Locate the cell with the specified text and output its [X, Y] center coordinate. 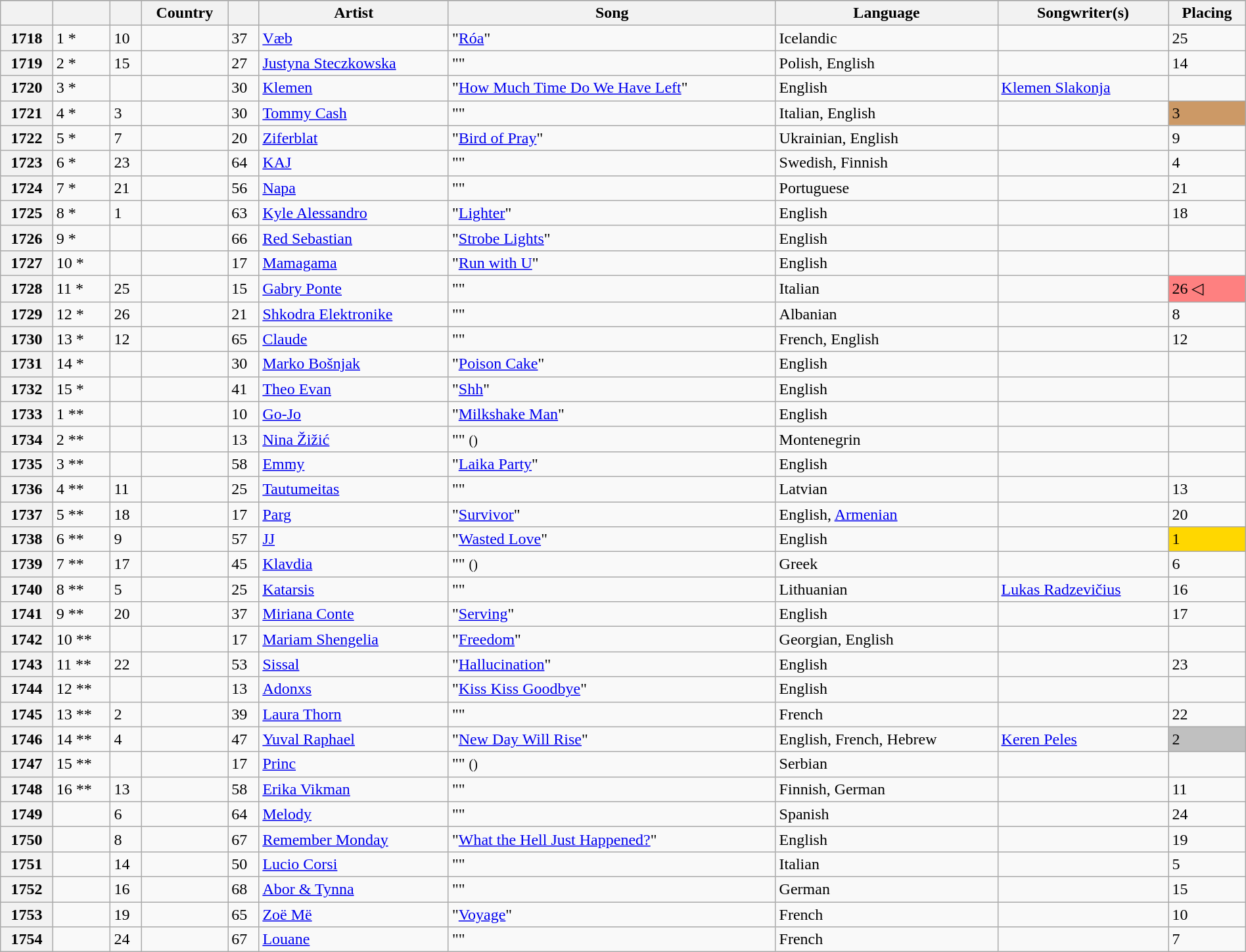
Emmy [354, 464]
2 * [81, 63]
1735 [27, 464]
45 [243, 564]
26 [126, 314]
1725 [27, 213]
Georgian, English [887, 639]
French, English [887, 339]
"Shh" [612, 389]
Icelandic [887, 38]
"Poison Cake" [612, 364]
Placing [1207, 13]
2 ** [81, 439]
10 ** [81, 639]
57 [243, 539]
Tautumeitas [354, 489]
"Milkshake Man" [612, 414]
12 ** [81, 689]
Abor & Tynna [354, 889]
English, French, Hebrew [887, 739]
1719 [27, 63]
Country [185, 13]
1732 [27, 389]
Artist [354, 13]
"Wasted Love" [612, 539]
63 [243, 213]
14 ** [81, 739]
1748 [27, 789]
1723 [27, 163]
"Kiss Kiss Goodbye" [612, 689]
1751 [27, 864]
16 ** [81, 789]
5 ** [81, 514]
Remember Monday [354, 839]
4 ** [81, 489]
1754 [27, 940]
Latvian [887, 489]
"Freedom" [612, 639]
1746 [27, 739]
Lucio Corsi [354, 864]
1 ** [81, 414]
1741 [27, 614]
Tommy Cash [354, 113]
Louane [354, 940]
1742 [27, 639]
1734 [27, 439]
1718 [27, 38]
Theo Evan [354, 389]
"Strobe Lights" [612, 238]
Væb [354, 38]
Marko Bošnjak [354, 364]
Mamagama [354, 263]
8 ** [81, 589]
26 ◁ [1207, 288]
1720 [27, 88]
Language [887, 13]
"Survivor" [612, 514]
Lukas Radzevičius [1083, 589]
1726 [27, 238]
KAJ [354, 163]
Ziferblat [354, 138]
12 * [81, 314]
Zoë Më [354, 914]
1749 [27, 814]
1740 [27, 589]
68 [243, 889]
Ukrainian, English [887, 138]
Yuval Raphael [354, 739]
Mariam Shengelia [354, 639]
50 [243, 864]
10 * [81, 263]
Swedish, Finnish [887, 163]
3 ** [81, 464]
Greek [887, 564]
"Serving" [612, 614]
1752 [27, 889]
7 * [81, 188]
3 * [81, 88]
"What the Hell Just Happened?" [612, 839]
1737 [27, 514]
1729 [27, 314]
JJ [354, 539]
Nina Žižić [354, 439]
"Róa" [612, 38]
Klemen [354, 88]
Finnish, German [887, 789]
27 [243, 63]
15 * [81, 389]
47 [243, 739]
8 * [81, 213]
"How Much Time Do We Have Left" [612, 88]
Adonxs [354, 689]
"Bird of Pray" [612, 138]
Italian, English [887, 113]
Song [612, 13]
"New Day Will Rise" [612, 739]
56 [243, 188]
Shkodra Elektronike [354, 314]
Claude [354, 339]
Klavdia [354, 564]
Melody [354, 814]
6 ** [81, 539]
1739 [27, 564]
53 [243, 664]
Laura Thorn [354, 714]
Songwriter(s) [1083, 13]
Miriana Conte [354, 614]
"Lighter" [612, 213]
13 * [81, 339]
Serbian [887, 764]
15 ** [81, 764]
1744 [27, 689]
Red Sebastian [354, 238]
11 ** [81, 664]
1722 [27, 138]
"Run with U" [612, 263]
Polish, English [887, 63]
1721 [27, 113]
Montenegrin [887, 439]
1747 [27, 764]
1731 [27, 364]
7 ** [81, 564]
39 [243, 714]
1728 [27, 288]
1733 [27, 414]
1745 [27, 714]
1743 [27, 664]
Princ [354, 764]
Portuguese [887, 188]
Keren Peles [1083, 739]
1753 [27, 914]
"Hallucination" [612, 664]
Justyna Steczkowska [354, 63]
Lithuanian [887, 589]
1736 [27, 489]
9 ** [81, 614]
5 * [81, 138]
1730 [27, 339]
Sissal [354, 664]
English, Armenian [887, 514]
Parg [354, 514]
"Voyage" [612, 914]
Klemen Slakonja [1083, 88]
66 [243, 238]
1 * [81, 38]
14 * [81, 364]
1727 [27, 263]
Spanish [887, 814]
1724 [27, 188]
Erika Vikman [354, 789]
Gabry Ponte [354, 288]
9 * [81, 238]
Katarsis [354, 589]
4 * [81, 113]
Kyle Alessandro [354, 213]
11 * [81, 288]
Napa [354, 188]
41 [243, 389]
"Laika Party" [612, 464]
1738 [27, 539]
6 * [81, 163]
1750 [27, 839]
Albanian [887, 314]
13 ** [81, 714]
Go-Jo [354, 414]
German [887, 889]
